From the cell containing the given text, extract its center point as (X, Y) coordinate. 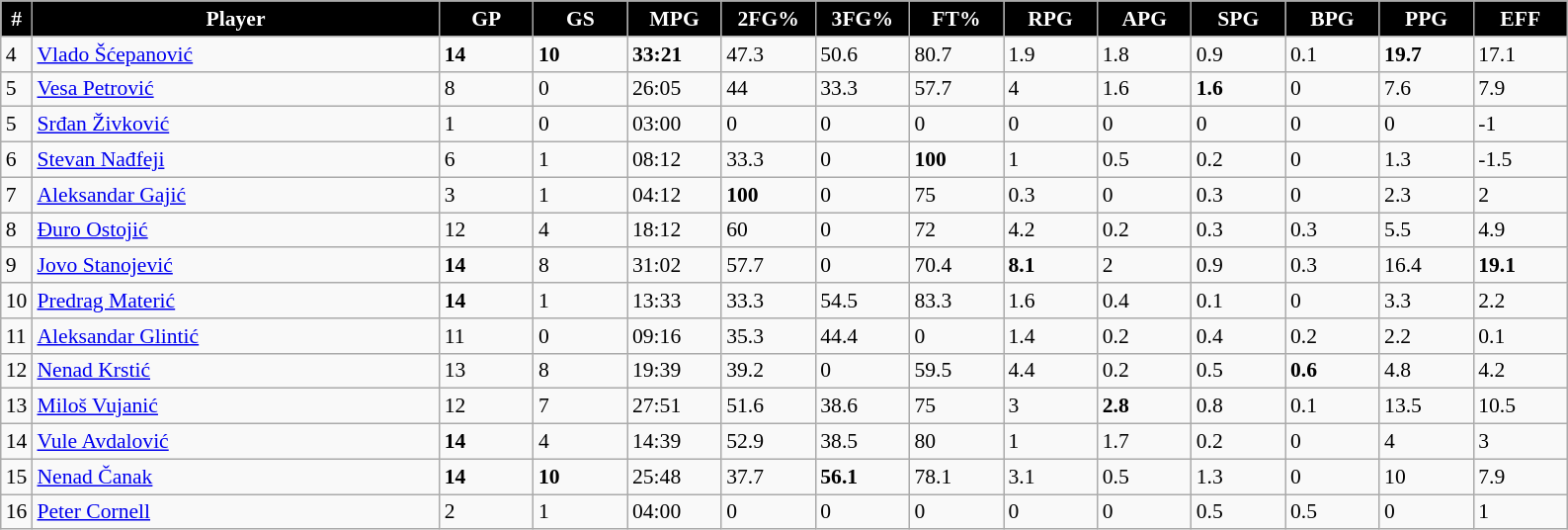
16.4 (1427, 266)
33:21 (674, 54)
15 (17, 477)
31:02 (674, 266)
10.5 (1520, 406)
-1.5 (1520, 160)
Nenad Krstić (235, 371)
14:39 (674, 442)
18:12 (674, 230)
26:05 (674, 89)
27:51 (674, 406)
PPG (1427, 19)
GP (486, 19)
1.8 (1144, 54)
2.3 (1427, 195)
2FG% (769, 19)
83.3 (956, 301)
13:33 (674, 301)
Jovo Stanojević (235, 266)
51.6 (769, 406)
50.6 (862, 54)
Vesa Petrović (235, 89)
13.5 (1427, 406)
19:39 (674, 371)
16 (17, 512)
Player (235, 19)
9 (17, 266)
47.3 (769, 54)
Peter Cornell (235, 512)
60 (769, 230)
3.3 (1427, 301)
Aleksandar Gajić (235, 195)
Miloš Vujanić (235, 406)
38.6 (862, 406)
03:00 (674, 125)
Aleksandar Glintić (235, 336)
MPG (674, 19)
04:12 (674, 195)
1.9 (1051, 54)
Srđan Živković (235, 125)
3.1 (1051, 477)
37.7 (769, 477)
0.6 (1332, 371)
1.7 (1144, 442)
80 (956, 442)
54.5 (862, 301)
17.1 (1520, 54)
Stevan Nađfeji (235, 160)
Nenad Čanak (235, 477)
-1 (1520, 125)
5.5 (1427, 230)
SPG (1239, 19)
19.7 (1427, 54)
Predrag Materić (235, 301)
4.9 (1520, 230)
70.4 (956, 266)
4.8 (1427, 371)
0.8 (1239, 406)
72 (956, 230)
19.1 (1520, 266)
44.4 (862, 336)
09:16 (674, 336)
Đuro Ostojić (235, 230)
25:48 (674, 477)
35.3 (769, 336)
38.5 (862, 442)
APG (1144, 19)
BPG (1332, 19)
2.8 (1144, 406)
52.9 (769, 442)
04:00 (674, 512)
Vlado Šćepanović (235, 54)
GS (581, 19)
3FG% (862, 19)
1.4 (1051, 336)
8.1 (1051, 266)
80.7 (956, 54)
FT% (956, 19)
4.4 (1051, 371)
RPG (1051, 19)
39.2 (769, 371)
56.1 (862, 477)
Vule Avdalović (235, 442)
EFF (1520, 19)
78.1 (956, 477)
08:12 (674, 160)
7.6 (1427, 89)
# (17, 19)
59.5 (956, 371)
44 (769, 89)
